Output the (X, Y) coordinate of the center of the cell containing the given text.  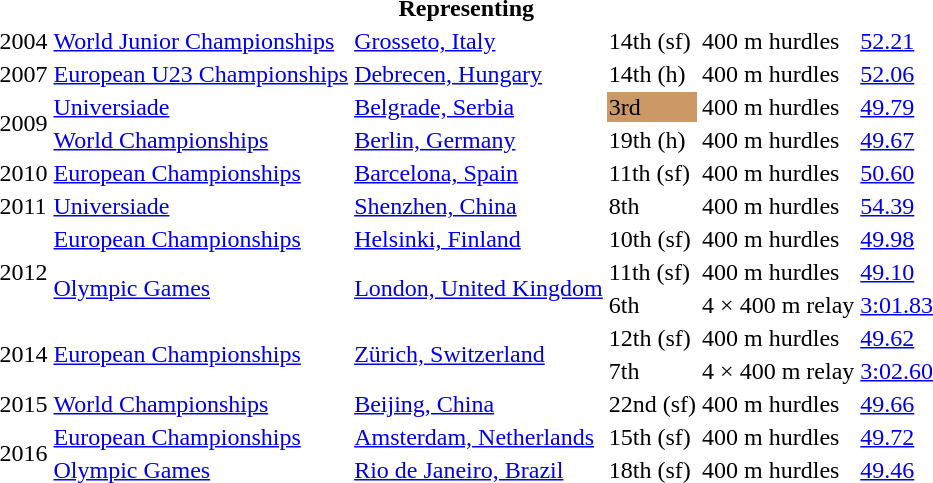
6th (652, 305)
Barcelona, Spain (479, 173)
Amsterdam, Netherlands (479, 437)
22nd (sf) (652, 404)
Berlin, Germany (479, 140)
7th (652, 371)
15th (sf) (652, 437)
8th (652, 206)
10th (sf) (652, 239)
London, United Kingdom (479, 288)
14th (h) (652, 74)
Belgrade, Serbia (479, 107)
World Junior Championships (201, 41)
Helsinki, Finland (479, 239)
European U23 Championships (201, 74)
Olympic Games (201, 288)
14th (sf) (652, 41)
Beijing, China (479, 404)
Grosseto, Italy (479, 41)
12th (sf) (652, 338)
Zürich, Switzerland (479, 354)
3rd (652, 107)
Shenzhen, China (479, 206)
Debrecen, Hungary (479, 74)
19th (h) (652, 140)
